Return [x, y] of the center of cell containing provided text 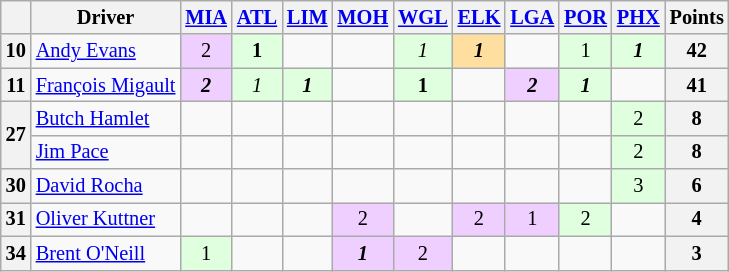
LGA [532, 17]
31 [16, 219]
41 [697, 85]
Driver [106, 17]
David Rocha [106, 186]
Butch Hamlet [106, 118]
4 [697, 219]
WGL [423, 17]
11 [16, 85]
MOH [362, 17]
27 [16, 134]
10 [16, 51]
30 [16, 186]
ELK [480, 17]
François Migault [106, 85]
POR [586, 17]
Jim Pace [106, 152]
34 [16, 253]
Points [697, 17]
Oliver Kuttner [106, 219]
Brent O'Neill [106, 253]
Andy Evans [106, 51]
MIA [206, 17]
LIM [307, 17]
6 [697, 186]
ATL [257, 17]
42 [697, 51]
PHX [638, 17]
